Locate the cell with the specified text and output its [x, y] center coordinate. 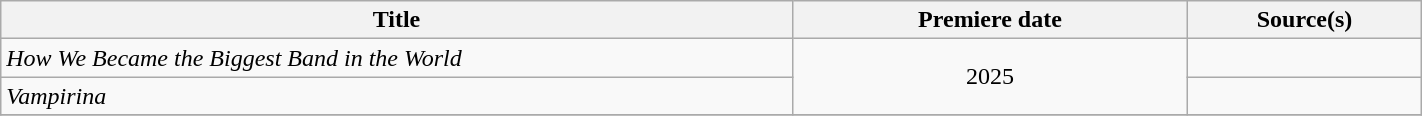
Premiere date [990, 20]
Title [396, 20]
Source(s) [1304, 20]
2025 [990, 77]
Vampirina [396, 96]
How We Became the Biggest Band in the World [396, 58]
